Provide the (x, y) coordinate of the cell's center where the given text is located.  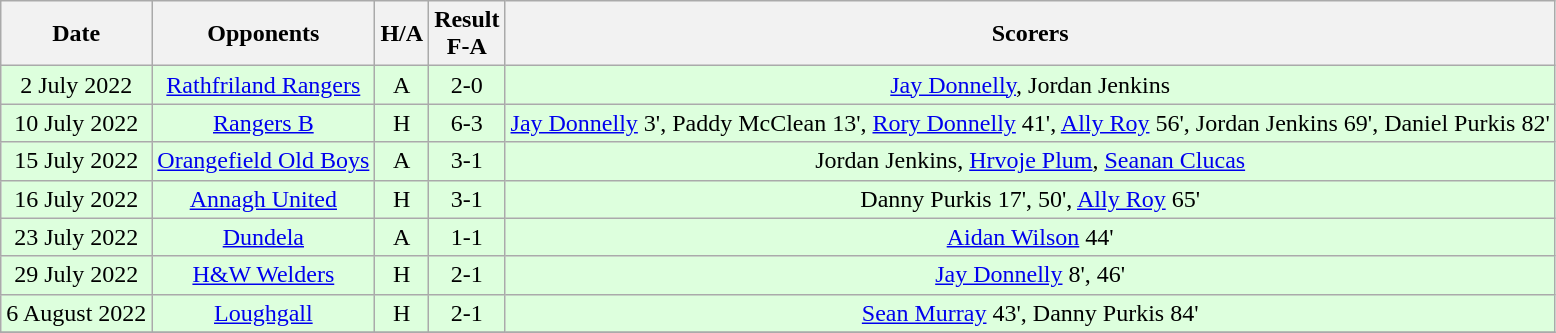
29 July 2022 (76, 275)
Rathfriland Rangers (264, 85)
Rangers B (264, 123)
10 July 2022 (76, 123)
Jay Donnelly 3', Paddy McClean 13', Rory Donnelly 41', Ally Roy 56', Jordan Jenkins 69', Daniel Purkis 82' (1030, 123)
6-3 (467, 123)
Loughgall (264, 313)
ResultF-A (467, 34)
1-1 (467, 237)
Scorers (1030, 34)
Date (76, 34)
Opponents (264, 34)
Orangefield Old Boys (264, 161)
H/A (402, 34)
Danny Purkis 17', 50', Ally Roy 65' (1030, 199)
Jay Donnelly 8', 46' (1030, 275)
Sean Murray 43', Danny Purkis 84' (1030, 313)
23 July 2022 (76, 237)
6 August 2022 (76, 313)
Jay Donnelly, Jordan Jenkins (1030, 85)
Dundela (264, 237)
2 July 2022 (76, 85)
Annagh United (264, 199)
Jordan Jenkins, Hrvoje Plum, Seanan Clucas (1030, 161)
Aidan Wilson 44' (1030, 237)
H&W Welders (264, 275)
2-0 (467, 85)
15 July 2022 (76, 161)
16 July 2022 (76, 199)
